Extract the (x, y) coordinate from the center of the cell holding the provided text.  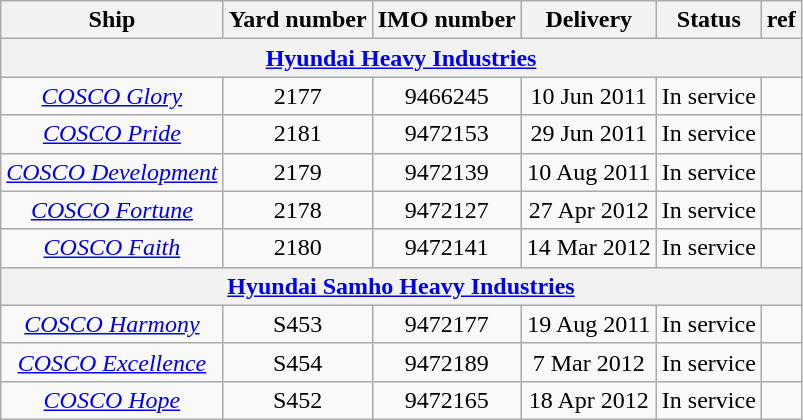
2177 (298, 96)
COSCO Glory (112, 96)
COSCO Harmony (112, 324)
9472141 (446, 248)
Yard number (298, 20)
S452 (298, 400)
9472177 (446, 324)
29 Jun 2011 (588, 134)
10 Aug 2011 (588, 172)
9472165 (446, 400)
S454 (298, 362)
Ship (112, 20)
9472153 (446, 134)
7 Mar 2012 (588, 362)
COSCO Hope (112, 400)
COSCO Fortune (112, 210)
18 Apr 2012 (588, 400)
Hyundai Samho Heavy Industries (402, 286)
9472189 (446, 362)
COSCO Development (112, 172)
27 Apr 2012 (588, 210)
9466245 (446, 96)
2178 (298, 210)
COSCO Faith (112, 248)
2179 (298, 172)
COSCO Excellence (112, 362)
14 Mar 2012 (588, 248)
IMO number (446, 20)
ref (781, 20)
S453 (298, 324)
Status (708, 20)
COSCO Pride (112, 134)
9472127 (446, 210)
Hyundai Heavy Industries (402, 58)
2181 (298, 134)
2180 (298, 248)
19 Aug 2011 (588, 324)
Delivery (588, 20)
9472139 (446, 172)
10 Jun 2011 (588, 96)
